Determine the (X, Y) coordinate at the center of the cell enclosing the given text.  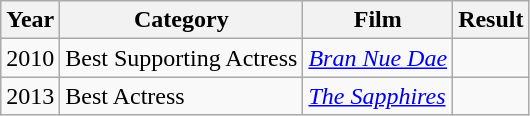
Best Actress (182, 96)
2010 (30, 58)
2013 (30, 96)
Best Supporting Actress (182, 58)
Result (491, 20)
The Sapphires (378, 96)
Film (378, 20)
Bran Nue Dae (378, 58)
Year (30, 20)
Category (182, 20)
